Output the (X, Y) coordinate of the center of the cell containing the given text.  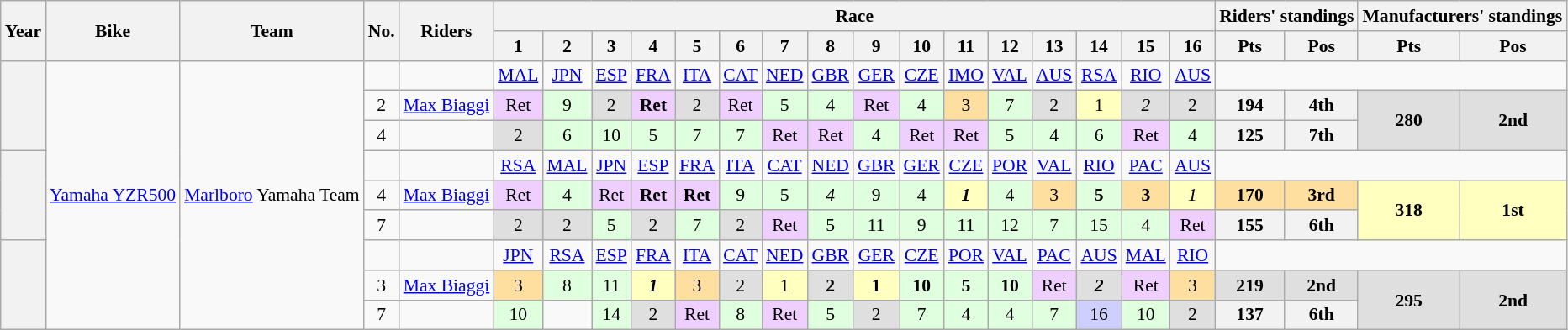
Riders (447, 30)
125 (1249, 136)
Year (24, 30)
1st (1513, 210)
4th (1322, 106)
IMO (966, 76)
7th (1322, 136)
No. (382, 30)
3rd (1322, 196)
Bike (113, 30)
Manufacturers' standings (1462, 16)
Marlboro Yamaha Team (272, 195)
Yamaha YZR500 (113, 195)
13 (1054, 46)
Riders' standings (1286, 16)
280 (1408, 121)
155 (1249, 226)
Team (272, 30)
295 (1408, 301)
137 (1249, 315)
219 (1249, 285)
194 (1249, 106)
Race (854, 16)
318 (1408, 210)
170 (1249, 196)
